Search for the cell housing the specified text and yield its [x, y] center coordinate. 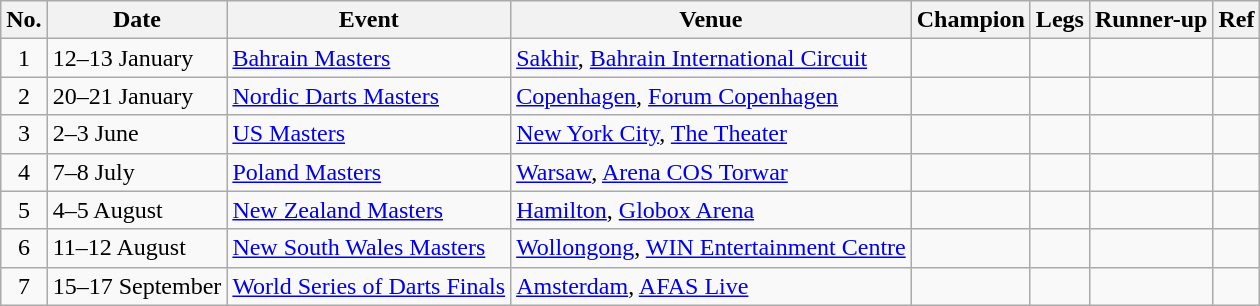
4 [24, 172]
Amsterdam, AFAS Live [712, 286]
15–17 September [137, 286]
Sakhir, Bahrain International Circuit [712, 58]
Wollongong, WIN Entertainment Centre [712, 248]
Legs [1060, 20]
11–12 August [137, 248]
12–13 January [137, 58]
2–3 June [137, 134]
US Masters [369, 134]
Nordic Darts Masters [369, 96]
20–21 January [137, 96]
Date [137, 20]
New Zealand Masters [369, 210]
Runner-up [1151, 20]
Ref [1236, 20]
New York City, The Theater [712, 134]
7–8 July [137, 172]
Bahrain Masters [369, 58]
Venue [712, 20]
Champion [970, 20]
5 [24, 210]
Warsaw, Arena COS Torwar [712, 172]
Poland Masters [369, 172]
Event [369, 20]
2 [24, 96]
4–5 August [137, 210]
World Series of Darts Finals [369, 286]
No. [24, 20]
Copenhagen, Forum Copenhagen [712, 96]
3 [24, 134]
Hamilton, Globox Arena [712, 210]
New South Wales Masters [369, 248]
7 [24, 286]
6 [24, 248]
1 [24, 58]
